Provide the [X, Y] coordinate of the cell's center where the given text is located.  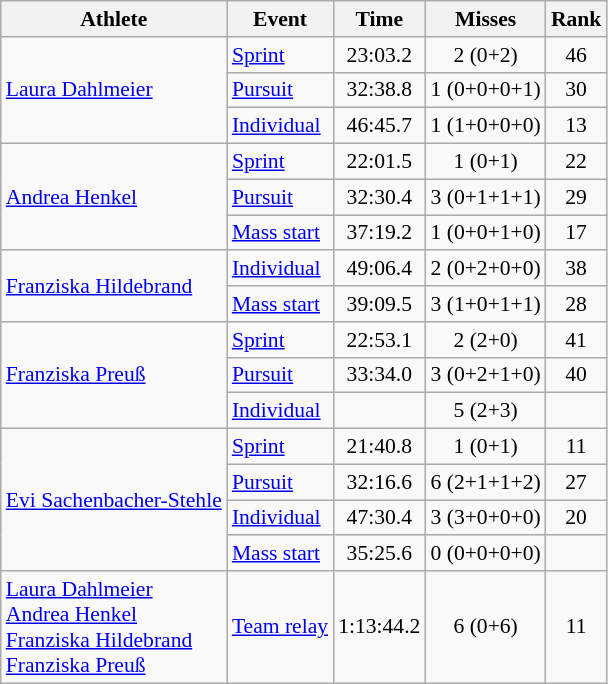
Andrea Henkel [114, 198]
39:09.5 [379, 304]
22:01.5 [379, 162]
47:30.4 [379, 518]
29 [576, 197]
22:53.1 [379, 340]
13 [576, 126]
5 (2+3) [485, 411]
17 [576, 233]
20 [576, 518]
35:25.6 [379, 554]
3 (0+2+1+0) [485, 375]
Laura DahlmeierAndrea HenkelFranziska HildebrandFranziska Preuß [114, 627]
3 (3+0+0+0) [485, 518]
28 [576, 304]
Athlete [114, 19]
2 (0+2+0+0) [485, 269]
30 [576, 90]
2 (0+2) [485, 55]
Misses [485, 19]
Rank [576, 19]
3 (1+0+1+1) [485, 304]
21:40.8 [379, 447]
2 (2+0) [485, 340]
37:19.2 [379, 233]
49:06.4 [379, 269]
46 [576, 55]
38 [576, 269]
Time [379, 19]
23:03.2 [379, 55]
41 [576, 340]
22 [576, 162]
46:45.7 [379, 126]
1 (0+0+0+1) [485, 90]
1 (1+0+0+0) [485, 126]
Team relay [280, 627]
Evi Sachenbacher-Stehle [114, 500]
27 [576, 482]
33:34.0 [379, 375]
1 (0+0+1+0) [485, 233]
32:38.8 [379, 90]
6 (2+1+1+2) [485, 482]
6 (0+6) [485, 627]
Event [280, 19]
Laura Dahlmeier [114, 90]
32:16.6 [379, 482]
40 [576, 375]
1:13:44.2 [379, 627]
Franziska Hildebrand [114, 286]
32:30.4 [379, 197]
0 (0+0+0+0) [485, 554]
3 (0+1+1+1) [485, 197]
Franziska Preuß [114, 376]
